Output the (X, Y) coordinate of the center of the cell containing the given text.  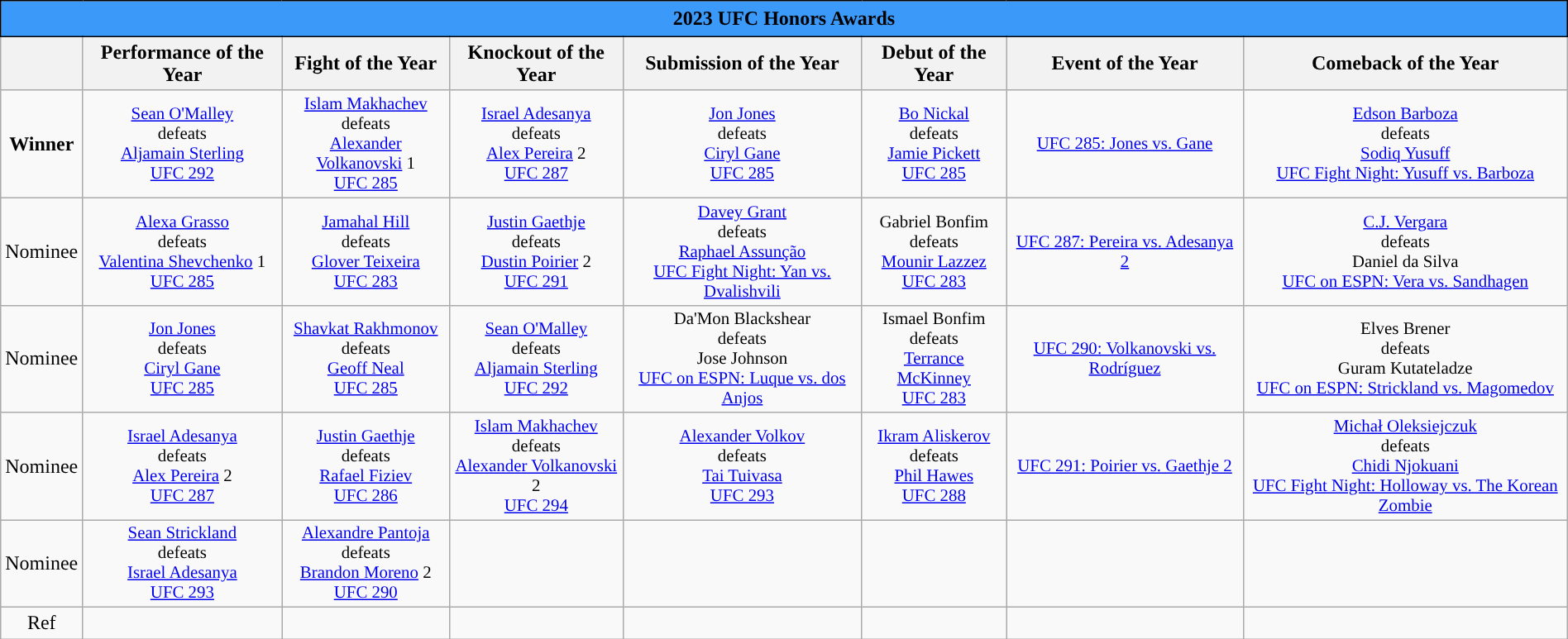
Justin Gaethje defeats Dustin Poirier 2 UFC 291 (537, 251)
Davey Grant defeats Raphael Assunção UFC Fight Night: Yan vs. Dvalishvili (743, 251)
Edson Barboza defeats Sodiq Yusuff UFC Fight Night: Yusuff vs. Barboza (1405, 144)
2023 UFC Honors Awards (784, 19)
Knockout of the Year (537, 63)
Alexander Volkov defeats Tai Tuivasa UFC 293 (743, 466)
UFC 287: Pereira vs. Adesanya 2 (1125, 251)
Islam Makhachev defeats Alexander Volkanovski 1 UFC 285 (366, 144)
Gabriel Bonfim defeats Mounir Lazzez UFC 283 (935, 251)
Bo Nickal defeats Jamie Pickett UFC 285 (935, 144)
Ref (41, 623)
Elves Brener defeats Guram Kutateladze UFC on ESPN: Strickland vs. Magomedov (1405, 359)
Alexa Grasso defeats Valentina Shevchenko 1 UFC 285 (182, 251)
Shavkat Rakhmonov defeats Geoff Neal UFC 285 (366, 359)
Sean Strickland defeats Israel Adesanya UFC 293 (182, 564)
Submission of the Year (743, 63)
Performance of the Year (182, 63)
Comeback of the Year (1405, 63)
Jamahal Hill defeats Glover Teixeira UFC 283 (366, 251)
UFC 291: Poirier vs. Gaethje 2 (1125, 466)
Ikram Aliskerov defeats Phil Hawes UFC 288 (935, 466)
UFC 290: Volkanovski vs. Rodríguez (1125, 359)
Islam Makhachev defeats Alexander Volkanovski 2 UFC 294 (537, 466)
Da'Mon Blackshear defeats Jose Johnson UFC on ESPN: Luque vs. dos Anjos (743, 359)
Fight of the Year (366, 63)
Ismael Bonfim defeats Terrance McKinney UFC 283 (935, 359)
Winner (41, 144)
UFC 285: Jones vs. Gane (1125, 144)
C.J. Vergara defeats Daniel da Silva UFC on ESPN: Vera vs. Sandhagen (1405, 251)
Alexandre Pantoja defeats Brandon Moreno 2 UFC 290 (366, 564)
Event of the Year (1125, 63)
Justin Gaethje defeats Rafael Fiziev UFC 286 (366, 466)
Michał Oleksiejczuk defeats Chidi Njokuani UFC Fight Night: Holloway vs. The Korean Zombie (1405, 466)
Debut of the Year (935, 63)
